From the cell containing the given text, extract its center point as (x, y) coordinate. 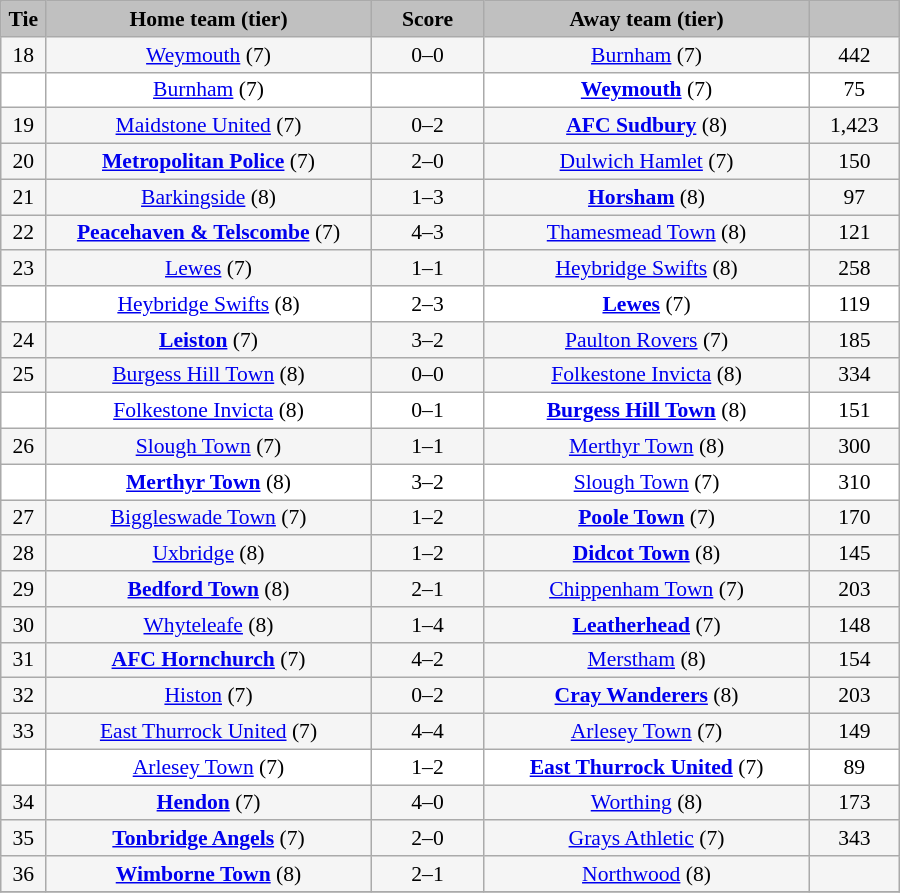
Dulwich Hamlet (7) (647, 162)
35 (24, 839)
31 (24, 660)
Chippenham Town (7) (647, 589)
Histon (7) (209, 696)
Bedford Town (8) (209, 589)
Away team (tier) (647, 19)
Thamesmead Town (8) (647, 233)
18 (24, 55)
Score (427, 19)
23 (24, 269)
154 (854, 660)
75 (854, 90)
173 (854, 803)
258 (854, 269)
27 (24, 518)
Tie (24, 19)
25 (24, 375)
170 (854, 518)
Paulton Rovers (7) (647, 340)
0–1 (427, 411)
Barkingside (8) (209, 197)
AFC Hornchurch (7) (209, 660)
Peacehaven & Telscombe (7) (209, 233)
Hendon (7) (209, 803)
29 (24, 589)
Maidstone United (7) (209, 126)
185 (854, 340)
Leatherhead (7) (647, 625)
148 (854, 625)
26 (24, 447)
Merstham (8) (647, 660)
Grays Athletic (7) (647, 839)
Home team (tier) (209, 19)
21 (24, 197)
151 (854, 411)
121 (854, 233)
97 (854, 197)
Metropolitan Police (7) (209, 162)
30 (24, 625)
33 (24, 732)
89 (854, 767)
Didcot Town (8) (647, 554)
1–4 (427, 625)
4–4 (427, 732)
4–0 (427, 803)
Tonbridge Angels (7) (209, 839)
20 (24, 162)
36 (24, 874)
Cray Wanderers (8) (647, 696)
34 (24, 803)
Wimborne Town (8) (209, 874)
145 (854, 554)
Uxbridge (8) (209, 554)
4–2 (427, 660)
310 (854, 482)
22 (24, 233)
334 (854, 375)
149 (854, 732)
Poole Town (7) (647, 518)
28 (24, 554)
Northwood (8) (647, 874)
119 (854, 304)
24 (24, 340)
Leiston (7) (209, 340)
300 (854, 447)
19 (24, 126)
Worthing (8) (647, 803)
AFC Sudbury (8) (647, 126)
2–3 (427, 304)
343 (854, 839)
442 (854, 55)
Biggleswade Town (7) (209, 518)
4–3 (427, 233)
Horsham (8) (647, 197)
1–3 (427, 197)
150 (854, 162)
Whyteleafe (8) (209, 625)
1,423 (854, 126)
32 (24, 696)
